Pinpoint the cell where the given text exists, returning its [x, y] midpoint coordinate. 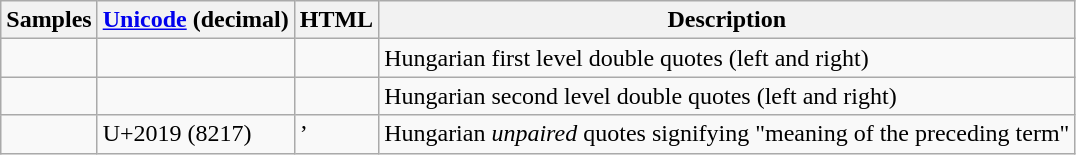
Hungarian unpaired quotes signifying "meaning of the preceding term" [727, 134]
Hungarian first level double quotes (left and right) [727, 58]
Samples [49, 20]
U+2019 (8217) [196, 134]
’ [336, 134]
Unicode (decimal) [196, 20]
Hungarian second level double quotes (left and right) [727, 96]
HTML [336, 20]
Description [727, 20]
